Extract the [X, Y] coordinate from the center of the cell holding the provided text.  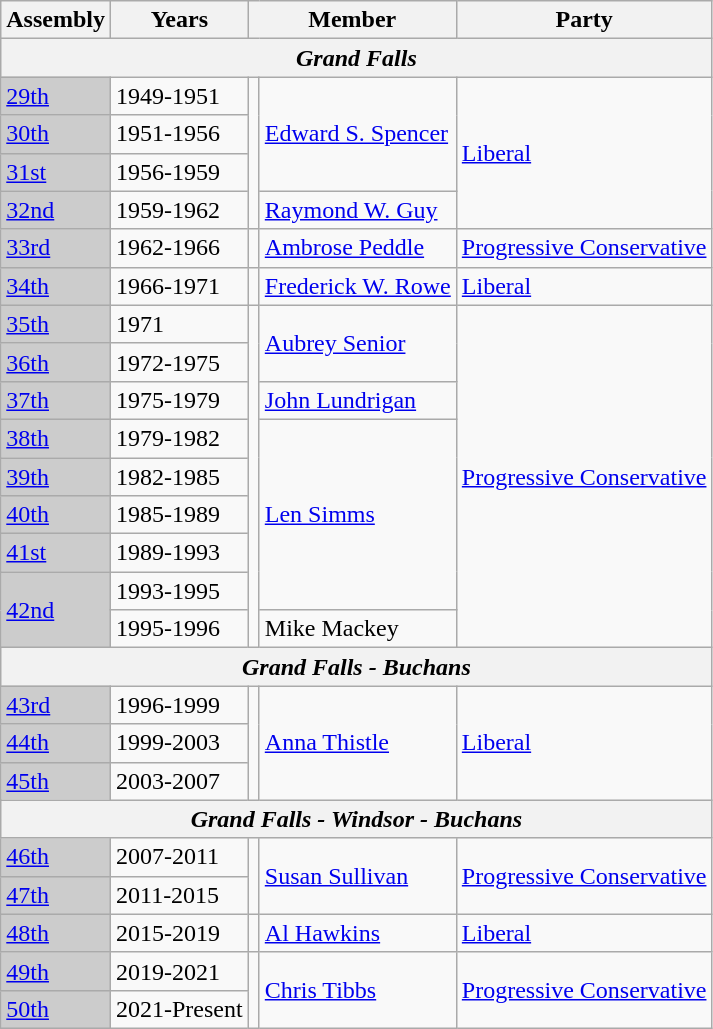
29th [56, 96]
Member [352, 20]
Years [179, 20]
35th [56, 324]
Al Hawkins [358, 933]
50th [56, 1009]
Susan Sullivan [358, 876]
2015-2019 [179, 933]
30th [56, 134]
Chris Tibbs [358, 990]
Frederick W. Rowe [358, 286]
1972-1975 [179, 362]
Len Simms [358, 514]
Mike Mackey [358, 629]
Ambrose Peddle [358, 248]
1979-1982 [179, 438]
1975-1979 [179, 400]
1962-1966 [179, 248]
48th [56, 933]
1982-1985 [179, 477]
1971 [179, 324]
38th [56, 438]
Raymond W. Guy [358, 210]
46th [56, 857]
34th [56, 286]
1956-1959 [179, 172]
Assembly [56, 20]
Aubrey Senior [358, 343]
43rd [56, 705]
Anna Thistle [358, 743]
32nd [56, 210]
1996-1999 [179, 705]
42nd [56, 610]
39th [56, 477]
Grand Falls - Windsor - Buchans [356, 819]
36th [56, 362]
1993-1995 [179, 591]
31st [56, 172]
1985-1989 [179, 515]
41st [56, 553]
Edward S. Spencer [358, 134]
John Lundrigan [358, 400]
1959-1962 [179, 210]
33rd [56, 248]
37th [56, 400]
2003-2007 [179, 781]
2019-2021 [179, 971]
49th [56, 971]
2021-Present [179, 1009]
Grand Falls [356, 58]
2011-2015 [179, 895]
1999-2003 [179, 743]
Grand Falls - Buchans [356, 667]
2007-2011 [179, 857]
40th [56, 515]
1995-1996 [179, 629]
1951-1956 [179, 134]
1966-1971 [179, 286]
1949-1951 [179, 96]
Party [584, 20]
47th [56, 895]
1989-1993 [179, 553]
45th [56, 781]
44th [56, 743]
